Output the [x, y] coordinate of the center of the cell containing the given text.  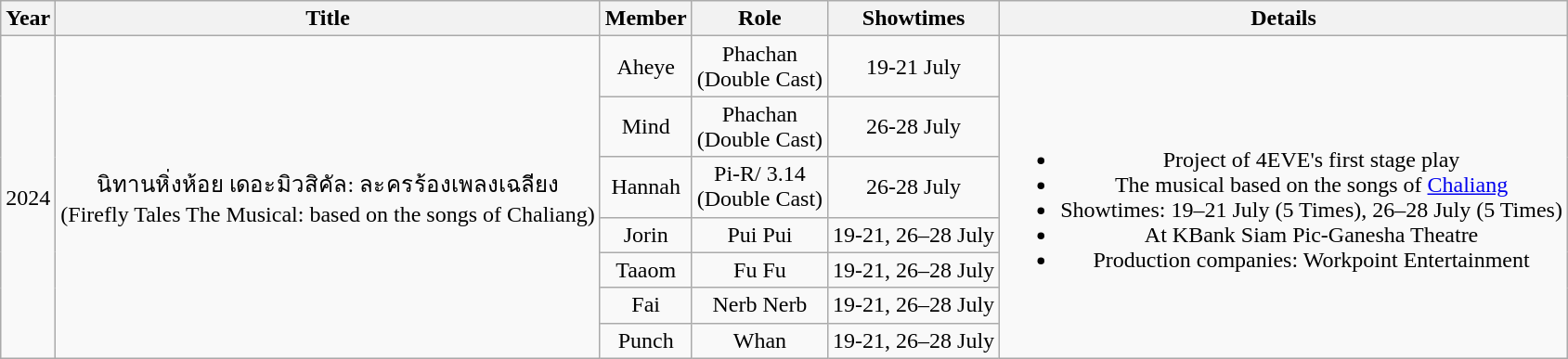
Whan [759, 340]
Details [1284, 19]
19-21 July [914, 67]
Hannah [646, 187]
Mind [646, 126]
Nerb Nerb [759, 305]
Year [28, 19]
Title [328, 19]
นิทานหิ่งห้อย เดอะมิวสิคัล: ละครร้องเพลงเฉลียง(Firefly Tales The Musical: based on the songs of Chaliang) [328, 197]
Member [646, 19]
Fai [646, 305]
Fu Fu [759, 270]
Showtimes [914, 19]
Taaom [646, 270]
2024 [28, 197]
Punch [646, 340]
Pi-R/ 3.14(Double Cast) [759, 187]
Aheye [646, 67]
Pui Pui [759, 235]
Role [759, 19]
Jorin [646, 235]
